Find where the given text appears and provide that cell's center as [X, Y] coordinate. 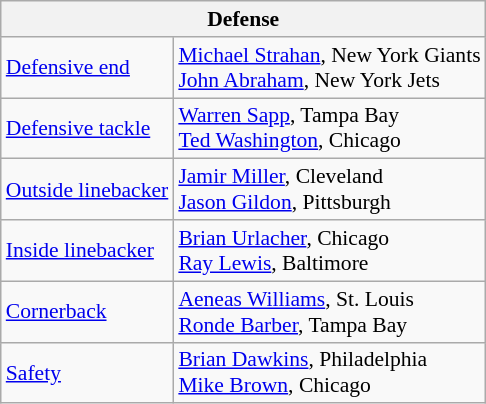
Michael Strahan, New York GiantsJohn Abraham, New York Jets [329, 68]
Brian Urlacher, ChicagoRay Lewis, Baltimore [329, 250]
Brian Dawkins, PhiladelphiaMike Brown, Chicago [329, 372]
Jamir Miller, ClevelandJason Gildon, Pittsburgh [329, 190]
Outside linebacker [88, 190]
Defense [244, 19]
Cornerback [88, 312]
Safety [88, 372]
Warren Sapp, Tampa BayTed Washington, Chicago [329, 128]
Defensive tackle [88, 128]
Inside linebacker [88, 250]
Defensive end [88, 68]
Aeneas Williams, St. LouisRonde Barber, Tampa Bay [329, 312]
